Return the [x, y] coordinate for the center point of the cell that contains the specified text.  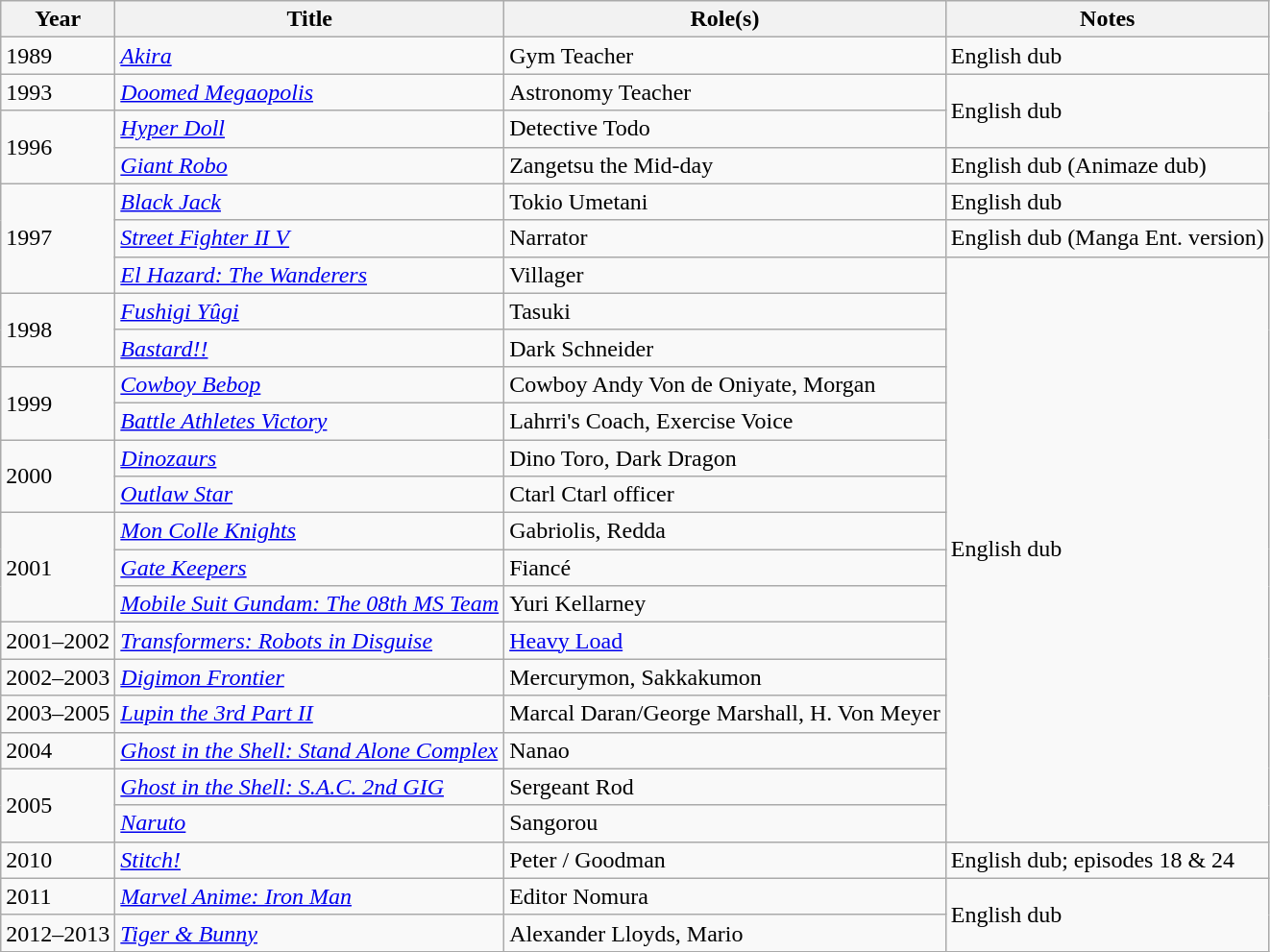
Dinozaurs [309, 458]
English dub; episodes 18 & 24 [1107, 860]
Dino Toro, Dark Dragon [725, 458]
English dub (Manga Ent. version) [1107, 238]
Editor Nomura [725, 896]
2000 [58, 476]
Ghost in the Shell: Stand Alone Complex [309, 750]
Gym Teacher [725, 56]
1993 [58, 92]
Year [58, 19]
Cowboy Bebop [309, 384]
El Hazard: The Wanderers [309, 275]
Heavy Load [725, 641]
Notes [1107, 19]
2001–2002 [58, 641]
Cowboy Andy Von de Oniyate, Morgan [725, 384]
Hyper Doll [309, 129]
Mon Colle Knights [309, 531]
Tiger & Bunny [309, 933]
Detective Todo [725, 129]
Yuri Kellarney [725, 604]
English dub (Animaze dub) [1107, 165]
Dark Schneider [725, 348]
2012–2013 [58, 933]
2011 [58, 896]
Sangorou [725, 823]
Fiancé [725, 568]
Peter / Goodman [725, 860]
Mobile Suit Gundam: The 08th MS Team [309, 604]
2005 [58, 805]
1999 [58, 403]
Street Fighter II V [309, 238]
Lahrri's Coach, Exercise Voice [725, 421]
2001 [58, 568]
Gate Keepers [309, 568]
Digimon Frontier [309, 677]
Battle Athletes Victory [309, 421]
Stitch! [309, 860]
Villager [725, 275]
Black Jack [309, 202]
Narrator [725, 238]
Sergeant Rod [725, 787]
Nanao [725, 750]
1996 [58, 147]
Mercurymon, Sakkakumon [725, 677]
Astronomy Teacher [725, 92]
Title [309, 19]
Tokio Umetani [725, 202]
1997 [58, 238]
Doomed Megaopolis [309, 92]
2002–2003 [58, 677]
Gabriolis, Redda [725, 531]
2003–2005 [58, 714]
Zangetsu the Mid-day [725, 165]
Lupin the 3rd Part II [309, 714]
1998 [58, 330]
Tasuki [725, 311]
Marcal Daran/George Marshall, H. Von Meyer [725, 714]
Transformers: Robots in Disguise [309, 641]
Outlaw Star [309, 495]
1989 [58, 56]
Marvel Anime: Iron Man [309, 896]
Ctarl Ctarl officer [725, 495]
Role(s) [725, 19]
Alexander Lloyds, Mario [725, 933]
Fushigi Yûgi [309, 311]
Bastard!! [309, 348]
Naruto [309, 823]
2010 [58, 860]
Akira [309, 56]
Giant Robo [309, 165]
2004 [58, 750]
Ghost in the Shell: S.A.C. 2nd GIG [309, 787]
